From the cell containing the given text, extract its center point as [X, Y] coordinate. 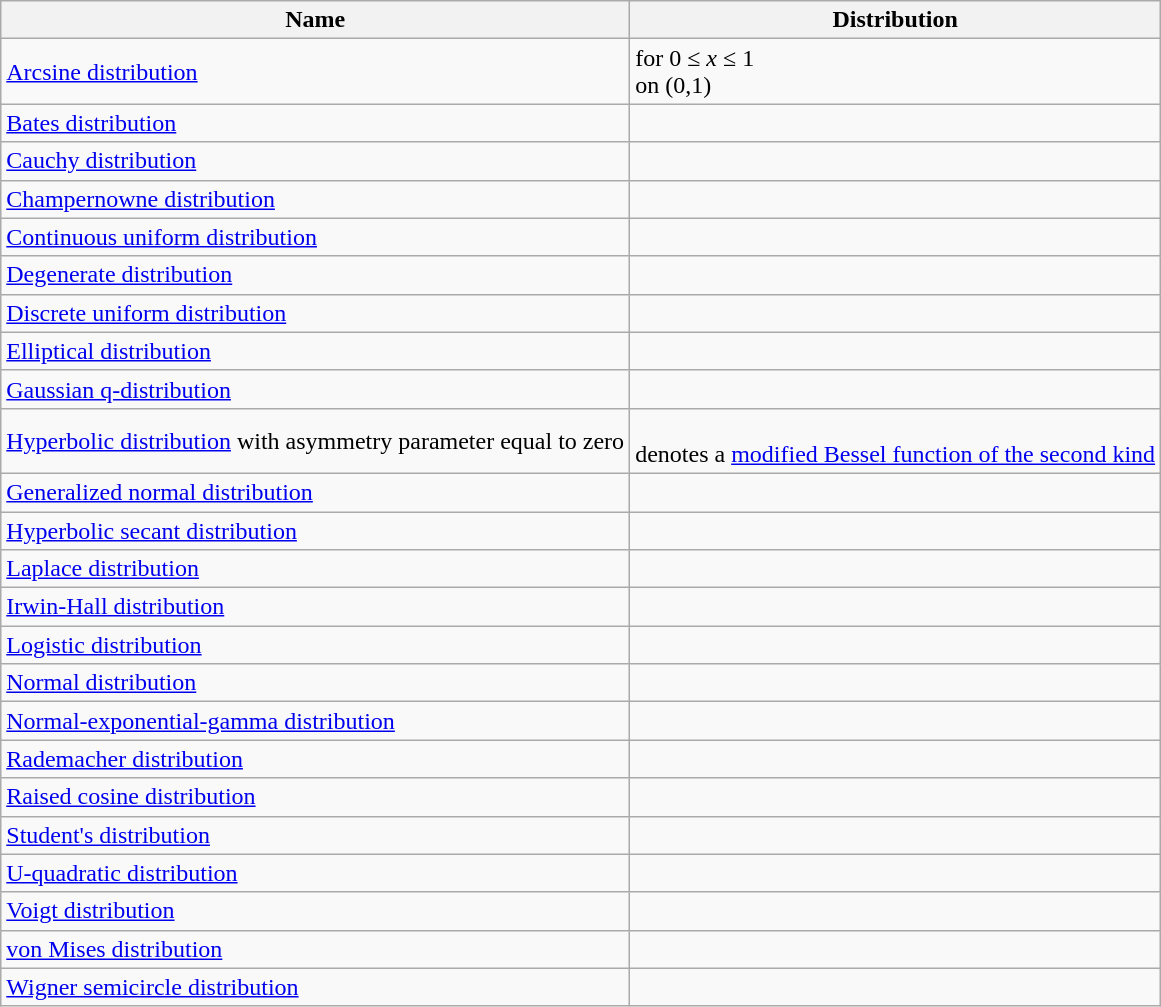
von Mises distribution [316, 949]
Voigt distribution [316, 911]
Degenerate distribution [316, 275]
denotes a modified Bessel function of the second kind [896, 440]
Wigner semicircle distribution [316, 987]
Arcsine distribution [316, 72]
Student's distribution [316, 835]
Laplace distribution [316, 569]
Continuous uniform distribution [316, 237]
Logistic distribution [316, 645]
Gaussian q-distribution [316, 389]
Rademacher distribution [316, 759]
Name [316, 20]
Raised cosine distribution [316, 797]
for 0 ≤ x ≤ 1 on (0,1) [896, 72]
Normal-exponential-gamma distribution [316, 721]
Discrete uniform distribution [316, 313]
Cauchy distribution [316, 161]
Normal distribution [316, 683]
Hyperbolic distribution with asymmetry parameter equal to zero [316, 440]
U-quadratic distribution [316, 873]
Champernowne distribution [316, 199]
Hyperbolic secant distribution [316, 531]
Bates distribution [316, 123]
Elliptical distribution [316, 351]
Distribution [896, 20]
Irwin-Hall distribution [316, 607]
Generalized normal distribution [316, 492]
